From the cell containing the given text, extract its center point as (X, Y) coordinate. 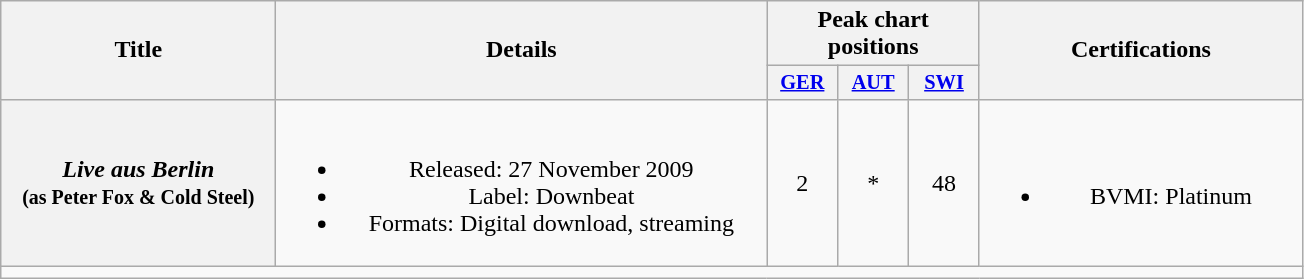
Title (138, 50)
Peak chart positions (874, 34)
48 (944, 182)
BVMI: Platinum (1140, 182)
AUT (874, 83)
Released: 27 November 2009Label: DownbeatFormats: Digital download, streaming (522, 182)
Certifications (1140, 50)
2 (802, 182)
Live aus Berlin(as Peter Fox & Cold Steel) (138, 182)
Details (522, 50)
GER (802, 83)
* (874, 182)
SWI (944, 83)
